Capture the cell that displays the provided text and extract its [X, Y] central coordinate. 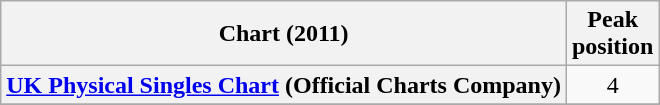
UK Physical Singles Chart (Official Charts Company) [284, 85]
4 [612, 85]
Peakposition [612, 34]
Chart (2011) [284, 34]
